Return the (X, Y) coordinate for the center point of the cell that contains the specified text.  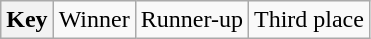
Key (27, 20)
Winner (94, 20)
Third place (308, 20)
Runner-up (192, 20)
